Capture the cell that displays the provided text and extract its [x, y] central coordinate. 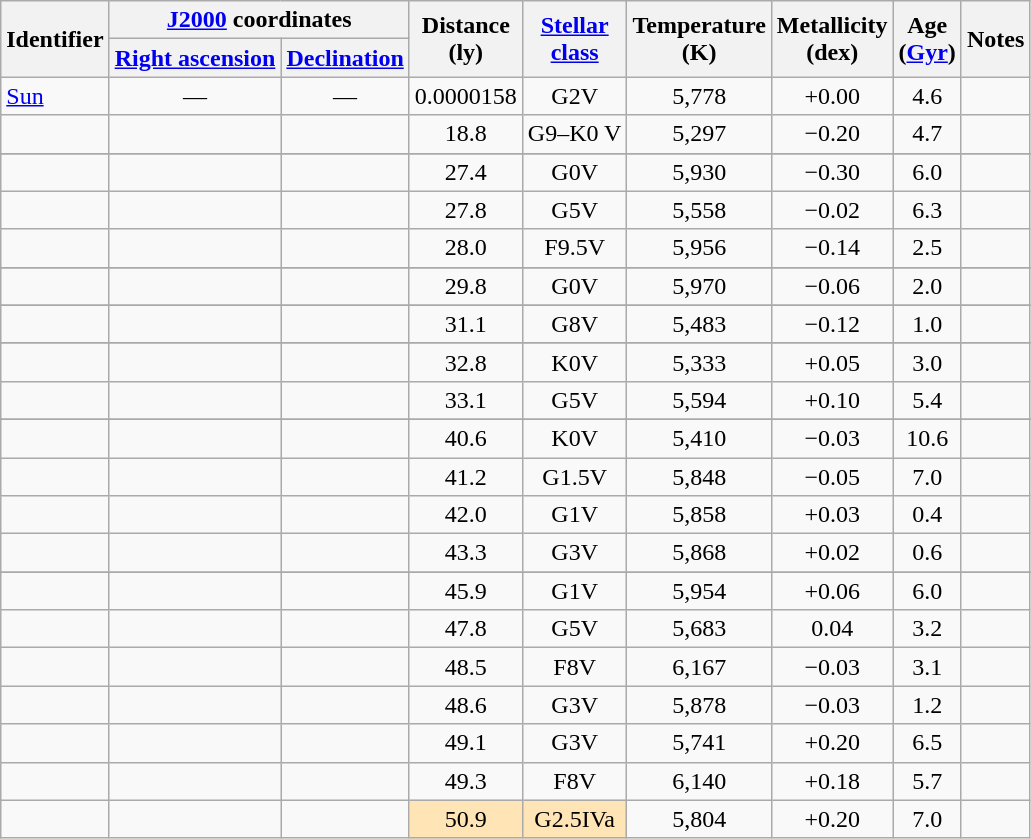
10.6 [927, 438]
3.0 [927, 362]
+0.00 [832, 96]
6.5 [927, 743]
5,594 [699, 400]
6.3 [927, 210]
1.2 [927, 705]
50.9 [466, 819]
5,333 [699, 362]
Right ascension [195, 58]
5,804 [699, 819]
5,970 [699, 286]
G8V [574, 324]
5.7 [927, 781]
4.7 [927, 134]
G2.5IVa [574, 819]
Temperature(K) [699, 39]
F9.5V [574, 248]
−0.05 [832, 477]
1.0 [927, 324]
5,878 [699, 705]
Metallicity(dex) [832, 39]
33.1 [466, 400]
+0.03 [832, 515]
49.1 [466, 743]
48.5 [466, 667]
29.8 [466, 286]
+0.02 [832, 553]
Notes [995, 39]
5,954 [699, 591]
J2000 coordinates [259, 20]
5,410 [699, 438]
−0.06 [832, 286]
5,683 [699, 629]
0.0000158 [466, 96]
5,558 [699, 210]
47.8 [466, 629]
+0.06 [832, 591]
0.4 [927, 515]
G9–K0 V [574, 134]
Declination [345, 58]
3.1 [927, 667]
Sun [55, 96]
28.0 [466, 248]
Distance(ly) [466, 39]
+0.10 [832, 400]
45.9 [466, 591]
G1.5V [574, 477]
4.6 [927, 96]
27.4 [466, 172]
−0.14 [832, 248]
3.2 [927, 629]
43.3 [466, 553]
41.2 [466, 477]
5,930 [699, 172]
2.5 [927, 248]
5,483 [699, 324]
42.0 [466, 515]
Stellarclass [574, 39]
−0.20 [832, 134]
0.04 [832, 629]
G2V [574, 96]
5,741 [699, 743]
+0.18 [832, 781]
27.8 [466, 210]
+0.05 [832, 362]
18.8 [466, 134]
Identifier [55, 39]
40.6 [466, 438]
32.8 [466, 362]
5,297 [699, 134]
−0.30 [832, 172]
Age(Gyr) [927, 39]
6,140 [699, 781]
0.6 [927, 553]
5,956 [699, 248]
5,848 [699, 477]
2.0 [927, 286]
5.4 [927, 400]
−0.12 [832, 324]
31.1 [466, 324]
5,868 [699, 553]
5,858 [699, 515]
48.6 [466, 705]
5,778 [699, 96]
6,167 [699, 667]
49.3 [466, 781]
−0.02 [832, 210]
